Return [x, y] of the center of cell containing provided text 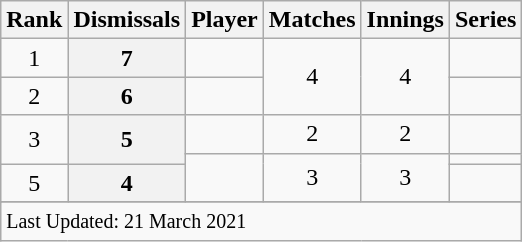
Last Updated: 21 March 2021 [262, 221]
Rank [34, 20]
6 [127, 96]
Dismissals [127, 20]
Player [225, 20]
Innings [405, 20]
Matches [312, 20]
Series [485, 20]
7 [127, 58]
1 [34, 58]
